Extract the [x, y] coordinate from the center of the cell holding the provided text.  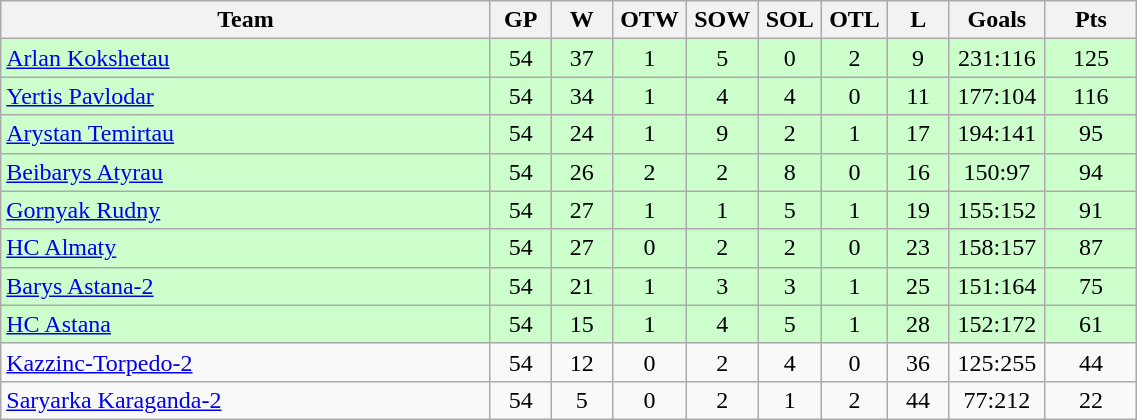
75 [1091, 286]
116 [1091, 96]
Goals [997, 20]
94 [1091, 172]
23 [918, 248]
151:164 [997, 286]
HC Almaty [246, 248]
87 [1091, 248]
W [582, 20]
Beibarys Atyrau [246, 172]
Kazzinc-Torpedo-2 [246, 362]
Arystan Temirtau [246, 134]
125:255 [997, 362]
125 [1091, 58]
26 [582, 172]
150:97 [997, 172]
25 [918, 286]
152:172 [997, 324]
Barys Astana-2 [246, 286]
11 [918, 96]
12 [582, 362]
21 [582, 286]
22 [1091, 400]
L [918, 20]
36 [918, 362]
28 [918, 324]
19 [918, 210]
Team [246, 20]
194:141 [997, 134]
16 [918, 172]
95 [1091, 134]
37 [582, 58]
Arlan Kokshetau [246, 58]
17 [918, 134]
77:212 [997, 400]
Yertis Pavlodar [246, 96]
8 [790, 172]
HC Astana [246, 324]
34 [582, 96]
91 [1091, 210]
OTW [649, 20]
SOL [790, 20]
GP [520, 20]
155:152 [997, 210]
Pts [1091, 20]
Saryarka Karaganda-2 [246, 400]
61 [1091, 324]
OTL [854, 20]
177:104 [997, 96]
15 [582, 324]
158:157 [997, 248]
Gornyak Rudny [246, 210]
24 [582, 134]
231:116 [997, 58]
SOW [722, 20]
